From the cell containing the given text, extract its center point as (x, y) coordinate. 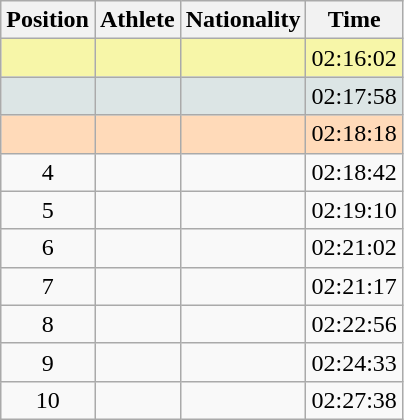
02:16:02 (354, 58)
02:27:38 (354, 400)
02:18:42 (354, 172)
Athlete (137, 20)
02:21:02 (354, 248)
4 (48, 172)
9 (48, 362)
7 (48, 286)
10 (48, 400)
8 (48, 324)
6 (48, 248)
Position (48, 20)
02:22:56 (354, 324)
Nationality (243, 20)
02:19:10 (354, 210)
02:17:58 (354, 96)
Time (354, 20)
02:18:18 (354, 134)
5 (48, 210)
02:21:17 (354, 286)
02:24:33 (354, 362)
